Provide the [X, Y] coordinate of the cell's center where the given text is located.  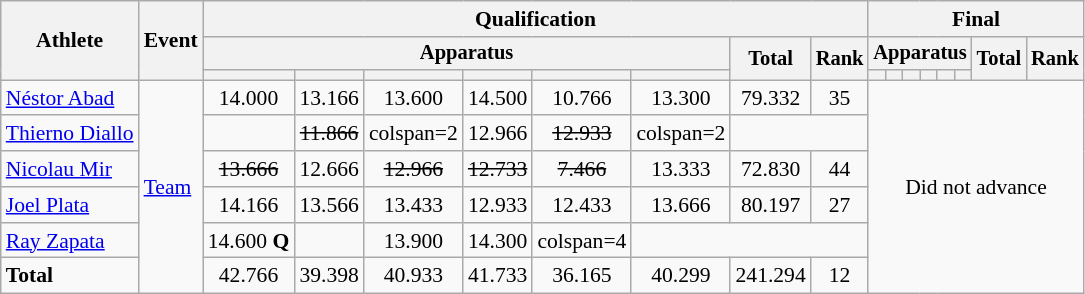
72.830 [770, 169]
36.165 [582, 276]
44 [840, 169]
13.433 [414, 205]
14.000 [249, 98]
14.600 Q [249, 241]
13.600 [414, 98]
Did not advance [976, 187]
39.398 [328, 276]
41.733 [498, 276]
13.300 [680, 98]
12.433 [582, 205]
Athlete [70, 40]
12 [840, 276]
12.666 [328, 169]
13.166 [328, 98]
7.466 [582, 169]
Thierno Diallo [70, 134]
11.866 [328, 134]
42.766 [249, 276]
12.733 [498, 169]
colspan=4 [582, 241]
Joel Plata [70, 205]
79.332 [770, 98]
Néstor Abad [70, 98]
13.900 [414, 241]
14.300 [498, 241]
Team [171, 187]
Final [976, 19]
13.333 [680, 169]
14.166 [249, 205]
Nicolau Mir [70, 169]
40.933 [414, 276]
40.299 [680, 276]
Ray Zapata [70, 241]
27 [840, 205]
241.294 [770, 276]
Event [171, 40]
35 [840, 98]
14.500 [498, 98]
10.766 [582, 98]
80.197 [770, 205]
13.566 [328, 205]
Qualification [536, 19]
